Return [x, y] of the center of cell containing provided text 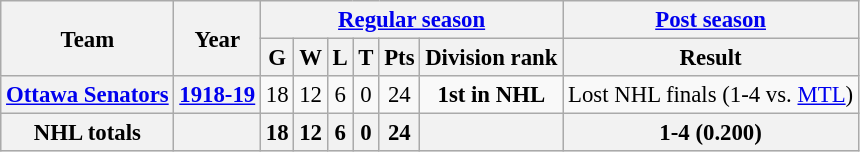
Pts [400, 58]
1918-19 [218, 95]
Year [218, 38]
1-4 (0.200) [711, 133]
W [310, 58]
Post season [711, 20]
T [366, 58]
Ottawa Senators [88, 95]
1st in NHL [492, 95]
NHL totals [88, 133]
G [278, 58]
Regular season [412, 20]
L [340, 58]
Result [711, 58]
Team [88, 38]
Lost NHL finals (1-4 vs. MTL) [711, 95]
Division rank [492, 58]
